Identify which cell holds the provided text, then report its (x, y) central coordinate. 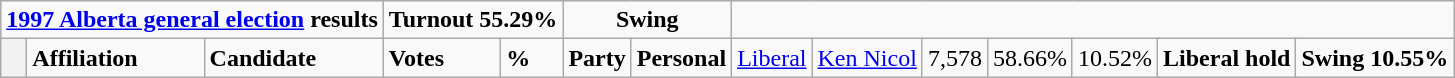
Ken Nicol (867, 58)
Liberal (772, 58)
Swing 10.55% (1375, 58)
1997 Alberta general election results (192, 20)
Party (597, 58)
% (532, 58)
Personal (681, 58)
Swing (648, 20)
Candidate (294, 58)
10.52% (1114, 58)
Liberal hold (1227, 58)
7,578 (954, 58)
Votes (442, 58)
Turnout 55.29% (473, 20)
58.66% (1030, 58)
Affiliation (116, 58)
